Determine the [x, y] coordinate at the center of the cell enclosing the given text.  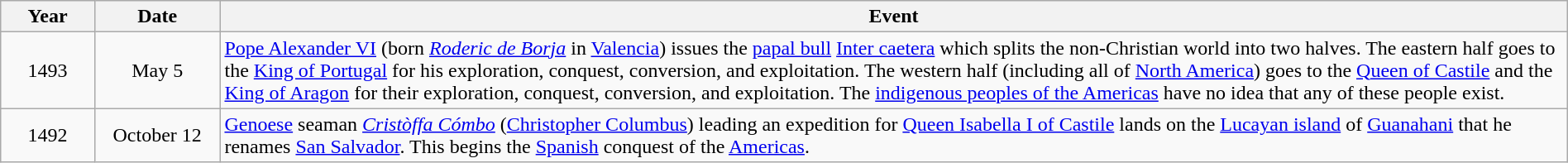
Year [48, 17]
Date [157, 17]
May 5 [157, 70]
1493 [48, 70]
Event [893, 17]
October 12 [157, 136]
1492 [48, 136]
